Return [X, Y] of the center of cell containing provided text 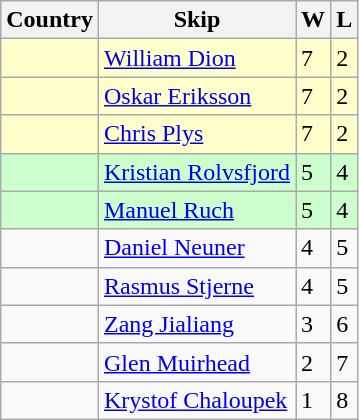
Chris Plys [196, 134]
Oskar Eriksson [196, 96]
William Dion [196, 58]
Manuel Ruch [196, 210]
Skip [196, 20]
Country [50, 20]
L [344, 20]
W [314, 20]
Daniel Neuner [196, 248]
8 [344, 400]
Rasmus Stjerne [196, 286]
3 [314, 324]
Zang Jialiang [196, 324]
Kristian Rolvsfjord [196, 172]
1 [314, 400]
Glen Muirhead [196, 362]
Krystof Chaloupek [196, 400]
6 [344, 324]
